Extract the [x, y] coordinate from the center of the cell holding the provided text.  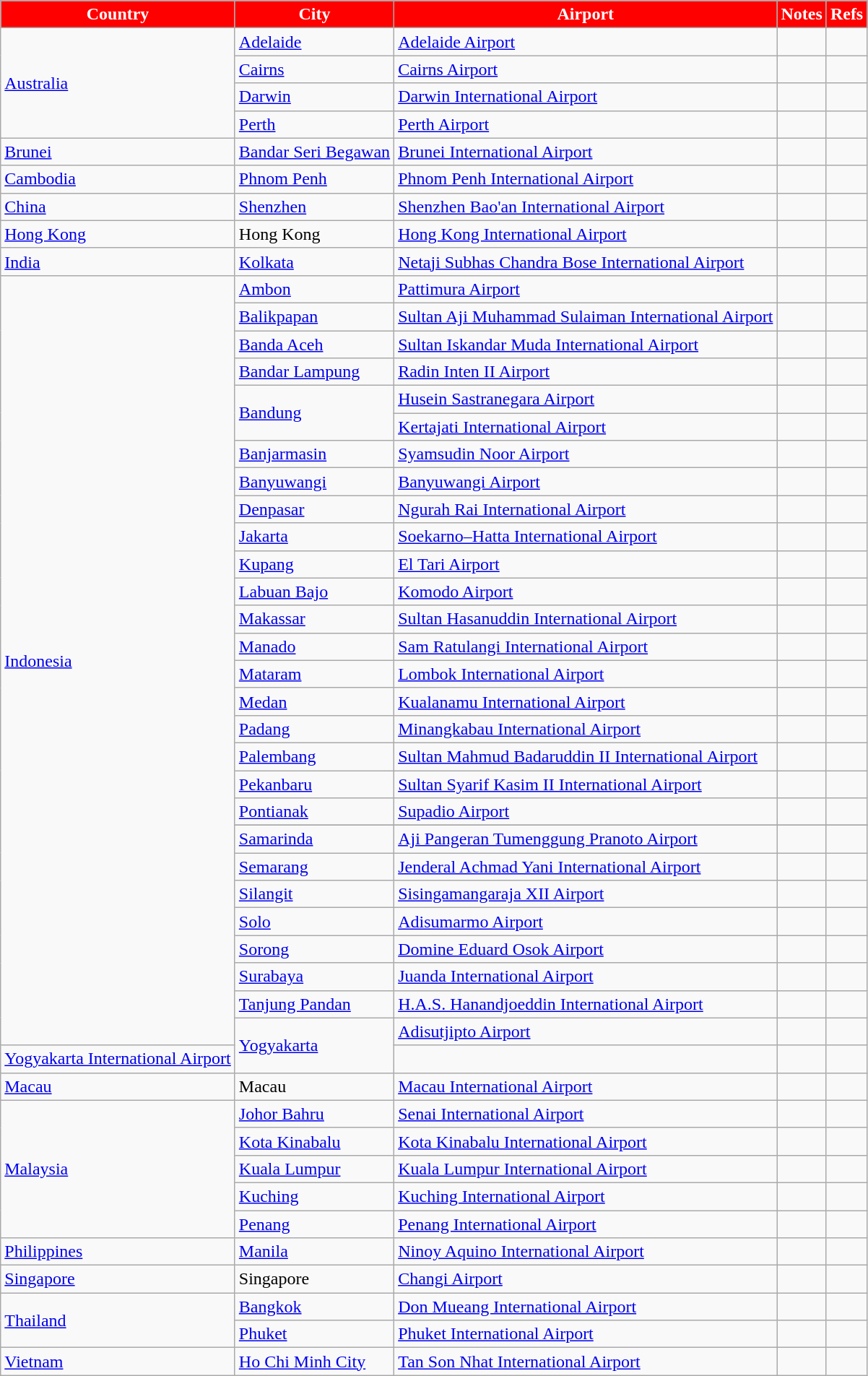
Kualanamu International Airport [586, 701]
Adisutjipto Airport [586, 1031]
Supadio Airport [586, 812]
H.A.S. Hanandjoeddin International Airport [586, 1004]
Bandung [314, 413]
Airport [586, 14]
El Tari Airport [586, 564]
Kota Kinabalu International Airport [586, 1141]
Brunei [118, 152]
Phnom Penh International Airport [586, 179]
China [118, 207]
Labuan Bajo [314, 592]
Macau International Airport [586, 1086]
Makassar [314, 619]
Phuket International Airport [586, 1334]
Shenzhen Bao'an International Airport [586, 207]
Surabaya [314, 977]
Pattimura Airport [586, 289]
Kuching International Airport [586, 1196]
Bandar Lampung [314, 372]
Cairns [314, 69]
Lombok International Airport [586, 674]
Denpasar [314, 509]
Balikpapan [314, 316]
Tan Son Nhat International Airport [586, 1362]
Cambodia [118, 179]
Penang International Airport [586, 1224]
Ambon [314, 289]
Johor Bahru [314, 1114]
Aji Pangeran Tumenggung Pranoto Airport [586, 839]
Adelaide [314, 42]
Sultan Syarif Kasim II International Airport [586, 784]
Banda Aceh [314, 345]
Manado [314, 646]
Kota Kinabalu [314, 1141]
Kuala Lumpur International Airport [586, 1169]
Brunei International Airport [586, 152]
Samarinda [314, 839]
Domine Eduard Osok Airport [586, 949]
Soekarno–Hatta International Airport [586, 537]
Kertajati International Airport [586, 427]
Changi Airport [586, 1279]
Sisingamangaraja XII Airport [586, 894]
Indonesia [118, 660]
Tanjung Pandan [314, 1004]
Yogyakarta [314, 1045]
Senai International Airport [586, 1114]
Vietnam [118, 1362]
Banyuwangi Airport [586, 482]
Thailand [118, 1320]
Philippines [118, 1252]
Padang [314, 729]
Mataram [314, 674]
Bandar Seri Begawan [314, 152]
Yogyakarta International Airport [118, 1059]
Palembang [314, 756]
Australia [118, 83]
Adisumarmo Airport [586, 922]
Ngurah Rai International Airport [586, 509]
Sultan Hasanuddin International Airport [586, 619]
Manila [314, 1252]
Country [118, 14]
Medan [314, 701]
Juanda International Airport [586, 977]
Penang [314, 1224]
Hong Kong International Airport [586, 234]
Pontianak [314, 812]
Sultan Iskandar Muda International Airport [586, 345]
Don Mueang International Airport [586, 1307]
Ninoy Aquino International Airport [586, 1252]
Sultan Mahmud Badaruddin II International Airport [586, 756]
Perth Airport [586, 124]
Jakarta [314, 537]
Kupang [314, 564]
Adelaide Airport [586, 42]
Silangit [314, 894]
Kolkata [314, 261]
Sorong [314, 949]
Semarang [314, 867]
Shenzhen [314, 207]
Ho Chi Minh City [314, 1362]
Sam Ratulangi International Airport [586, 646]
Darwin International Airport [586, 97]
Komodo Airport [586, 592]
Cairns Airport [586, 69]
Banjarmasin [314, 454]
Banyuwangi [314, 482]
Phuket [314, 1334]
Husein Sastranegara Airport [586, 399]
Kuching [314, 1196]
India [118, 261]
Kuala Lumpur [314, 1169]
Refs [846, 14]
Perth [314, 124]
Phnom Penh [314, 179]
Solo [314, 922]
Radin Inten II Airport [586, 372]
Sultan Aji Muhammad Sulaiman International Airport [586, 316]
Darwin [314, 97]
City [314, 14]
Syamsudin Noor Airport [586, 454]
Malaysia [118, 1169]
Netaji Subhas Chandra Bose International Airport [586, 261]
Pekanbaru [314, 784]
Notes [802, 14]
Jenderal Achmad Yani International Airport [586, 867]
Bangkok [314, 1307]
Minangkabau International Airport [586, 729]
